Search for the cell housing the specified text and yield its [x, y] center coordinate. 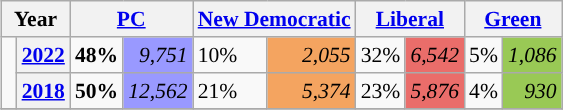
1,086 [532, 55]
50% [96, 91]
6,542 [434, 55]
5,876 [434, 91]
Green [513, 19]
4% [484, 91]
5% [484, 55]
2018 [44, 91]
PC [132, 19]
5,374 [311, 91]
21% [230, 91]
12,562 [158, 91]
32% [381, 55]
23% [381, 91]
2,055 [311, 55]
9,751 [158, 55]
2022 [44, 55]
Liberal [410, 19]
Year [36, 19]
48% [96, 55]
930 [532, 91]
New Democratic [274, 19]
10% [230, 55]
